Return (x, y) of the center of cell containing provided text 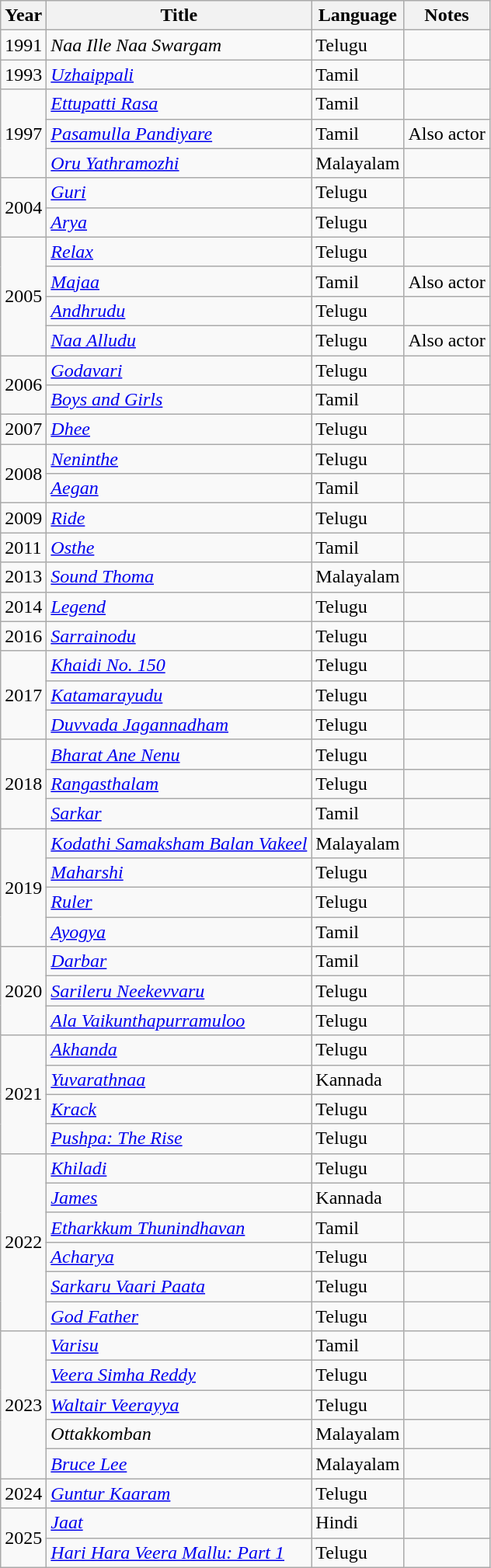
2014 (23, 607)
Pushpa: The Rise (179, 1139)
Majaa (179, 281)
Sarkar (179, 813)
Veera Simha Reddy (179, 1375)
Legend (179, 607)
Katamarayudu (179, 695)
Ayogya (179, 932)
Kodathi Samaksham Balan Vakeel (179, 843)
Khaidi No. 150 (179, 666)
Sarrainodu (179, 636)
Naa Alludu (179, 340)
Sarkaru Vaari Paata (179, 1286)
Guntur Kaaram (179, 1493)
Rangasthalam (179, 784)
2016 (23, 636)
Notes (447, 16)
Sarileru Neekevvaru (179, 991)
2024 (23, 1493)
2011 (23, 548)
2021 (23, 1094)
Bharat Ane Nenu (179, 754)
Akhanda (179, 1050)
Relax (179, 252)
2023 (23, 1405)
Guri (179, 193)
Language (357, 16)
Uzhaippali (179, 75)
1997 (23, 134)
Arya (179, 222)
2013 (23, 577)
Boys and Girls (179, 400)
Ettupatti Rasa (179, 104)
Ala Vaikunthapurramuloo (179, 1020)
2020 (23, 991)
2025 (23, 1538)
James (179, 1198)
2022 (23, 1242)
Waltair Veerayya (179, 1405)
Oru Yathramozhi (179, 163)
Acharya (179, 1257)
2004 (23, 207)
Ottakkomban (179, 1434)
Neninthe (179, 459)
Duvvada Jagannadham (179, 725)
Ruler (179, 902)
2008 (23, 474)
Maharshi (179, 873)
Bruce Lee (179, 1464)
Varisu (179, 1346)
Year (23, 16)
1993 (23, 75)
2018 (23, 784)
Title (179, 16)
Hindi (357, 1523)
2009 (23, 518)
Yuvarathnaa (179, 1080)
Sound Thoma (179, 577)
Jaat (179, 1523)
Hari Hara Veera Mallu: Part 1 (179, 1552)
Ride (179, 518)
2019 (23, 887)
Pasamulla Pandiyare (179, 134)
Osthe (179, 548)
Darbar (179, 961)
Krack (179, 1109)
Etharkkum Thunindhavan (179, 1227)
2006 (23, 385)
Godavari (179, 370)
2007 (23, 429)
Dhee (179, 429)
Andhrudu (179, 311)
2005 (23, 296)
Naa Ille Naa Swargam (179, 45)
Khiladi (179, 1168)
Aegan (179, 488)
1991 (23, 45)
2017 (23, 695)
God Father (179, 1316)
